Scan for the cell matching the given text and deliver its [X, Y] coordinate at center. 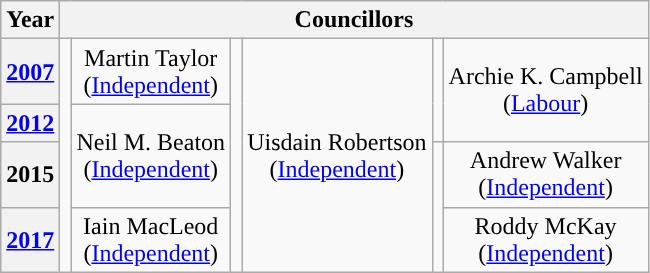
Iain MacLeod(Independent) [151, 240]
2015 [30, 174]
2017 [30, 240]
Councillors [354, 20]
Year [30, 20]
Martin Taylor(Independent) [151, 72]
Roddy McKay(Independent) [546, 240]
2012 [30, 123]
Uisdain Robertson(Independent) [337, 156]
Andrew Walker(Independent) [546, 174]
2007 [30, 72]
Archie K. Campbell(Labour) [546, 90]
Neil M. Beaton(Independent) [151, 156]
